Capture the cell that displays the provided text and extract its (X, Y) central coordinate. 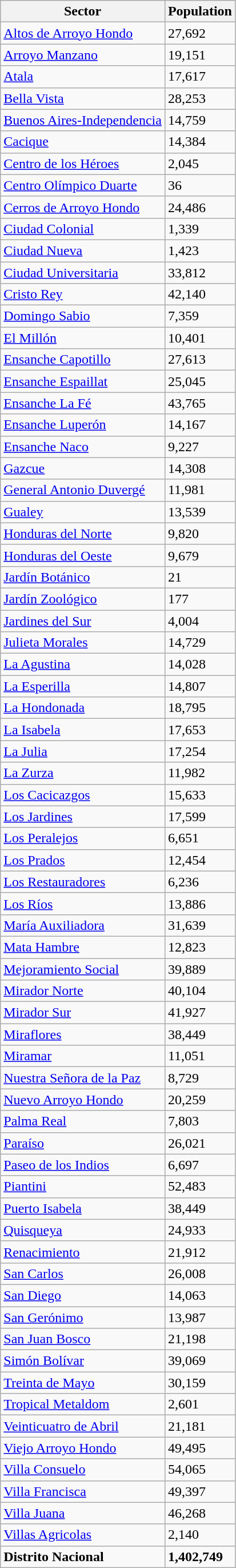
La Julia (83, 751)
Piantini (83, 1187)
La Agustina (83, 664)
24,486 (200, 207)
Los Jardines (83, 817)
Nuestra Señora de la Paz (83, 1078)
15,633 (200, 795)
Jardín Botánico (83, 577)
Veinticuatro de Abril (83, 1426)
7,359 (200, 316)
2,045 (200, 164)
Bella Vista (83, 98)
Ciudad Nueva (83, 250)
8,729 (200, 1078)
21,912 (200, 1252)
14,308 (200, 468)
9,227 (200, 447)
Altos de Arroyo Hondo (83, 33)
26,008 (200, 1273)
40,104 (200, 991)
14,167 (200, 425)
Centro Olímpico Duarte (83, 185)
11,051 (200, 1056)
6,697 (200, 1165)
19,151 (200, 55)
17,254 (200, 751)
Atala (83, 77)
11,982 (200, 773)
San Juan Bosco (83, 1339)
17,617 (200, 77)
28,253 (200, 98)
Cristo Rey (83, 295)
12,454 (200, 860)
Ensanche Luperón (83, 425)
9,820 (200, 534)
Tropical Metaldom (83, 1404)
Cacique (83, 142)
13,886 (200, 904)
San Gerónimo (83, 1317)
25,045 (200, 381)
Mirador Norte (83, 991)
1,402,749 (200, 1557)
31,639 (200, 925)
6,236 (200, 882)
Nuevo Arroyo Hondo (83, 1100)
13,539 (200, 512)
Villas Agricolas (83, 1535)
39,069 (200, 1361)
54,065 (200, 1470)
49,397 (200, 1491)
El Millón (83, 338)
Gazcue (83, 468)
17,599 (200, 817)
Miramar (83, 1056)
14,063 (200, 1295)
Mata Hambre (83, 947)
21 (200, 577)
Los Restauradores (83, 882)
Viejo Arroyo Hondo (83, 1448)
Centro de los Héroes (83, 164)
Quisqueya (83, 1230)
Buenos Aires-Independencia (83, 120)
46,268 (200, 1513)
Treinta de Mayo (83, 1383)
11,981 (200, 490)
6,651 (200, 838)
Distrito Nacional (83, 1557)
52,483 (200, 1187)
Domingo Sabio (83, 316)
14,384 (200, 142)
Jardín Zoológico (83, 599)
La Isabela (83, 730)
27,613 (200, 360)
36 (200, 185)
San Diego (83, 1295)
Miraflores (83, 1034)
Arroyo Manzano (83, 55)
7,803 (200, 1121)
49,495 (200, 1448)
33,812 (200, 273)
26,021 (200, 1143)
San Carlos (83, 1273)
14,729 (200, 643)
Villa Juana (83, 1513)
Los Cacicazgos (83, 795)
24,933 (200, 1230)
21,181 (200, 1426)
2,140 (200, 1535)
Renacimiento (83, 1252)
27,692 (200, 33)
Julieta Morales (83, 643)
Mejoramiento Social (83, 969)
Ciudad Universitaria (83, 273)
10,401 (200, 338)
177 (200, 599)
Los Peralejos (83, 838)
Honduras del Norte (83, 534)
1,339 (200, 229)
9,679 (200, 555)
21,198 (200, 1339)
Ensanche Espaillat (83, 381)
La Zurza (83, 773)
Cerros de Arroyo Hondo (83, 207)
Paseo de los Indios (83, 1165)
Los Ríos (83, 904)
14,028 (200, 664)
41,927 (200, 1013)
Los Prados (83, 860)
12,823 (200, 947)
18,795 (200, 708)
2,601 (200, 1404)
14,807 (200, 686)
39,889 (200, 969)
La Hondonada (83, 708)
14,759 (200, 120)
Puerto Isabela (83, 1208)
Ensanche Naco (83, 447)
1,423 (200, 250)
43,765 (200, 403)
Sector (83, 11)
Population (200, 11)
María Auxiliadora (83, 925)
17,653 (200, 730)
Ensanche La Fé (83, 403)
Jardines del Sur (83, 620)
La Esperilla (83, 686)
30,159 (200, 1383)
20,259 (200, 1100)
Villa Consuelo (83, 1470)
Paraíso (83, 1143)
Villa Francisca (83, 1491)
Ensanche Capotillo (83, 360)
Mirador Sur (83, 1013)
4,004 (200, 620)
Simón Bolívar (83, 1361)
Gualey (83, 512)
General Antonio Duvergé (83, 490)
Palma Real (83, 1121)
Honduras del Oeste (83, 555)
42,140 (200, 295)
13,987 (200, 1317)
Ciudad Colonial (83, 229)
